Determine the (x, y) coordinate at the center of the cell enclosing the given text.  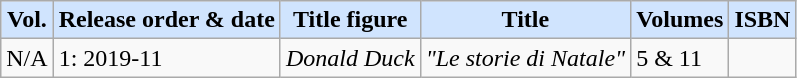
5 & 11 (680, 58)
Donald Duck (350, 58)
1: 2019-11 (166, 58)
Vol. (27, 20)
Title (526, 20)
"Le storie di Natale" (526, 58)
Title figure (350, 20)
ISBN (762, 20)
N/A (27, 58)
Release order & date (166, 20)
Volumes (680, 20)
